Extract the [X, Y] coordinate from the center of the cell holding the provided text.  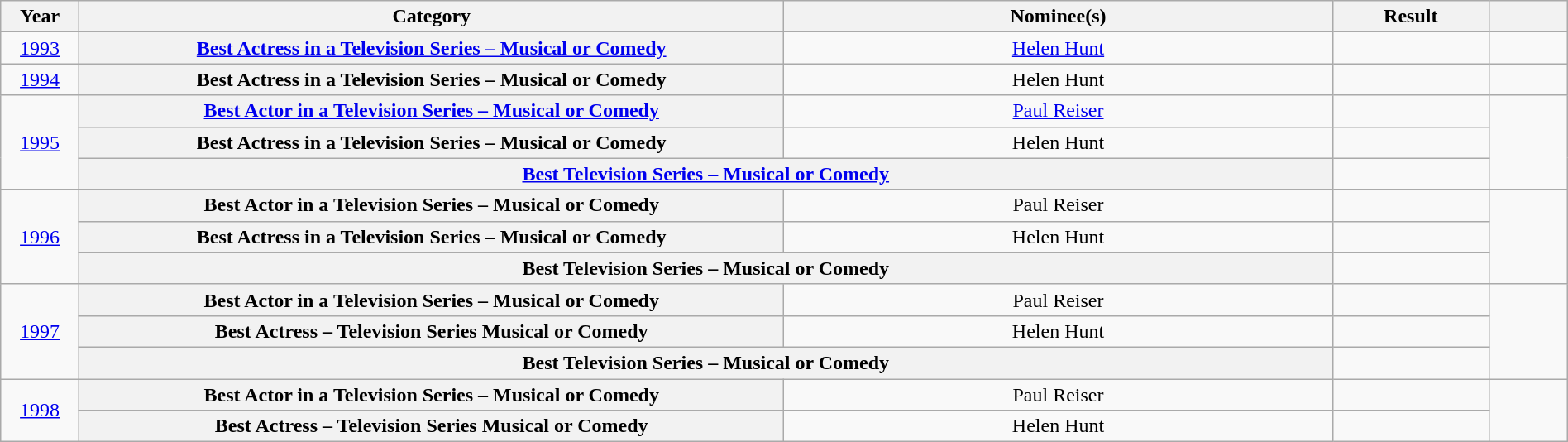
Year [40, 17]
1997 [40, 331]
1994 [40, 79]
Category [432, 17]
1995 [40, 142]
1996 [40, 237]
1998 [40, 411]
Result [1411, 17]
Nominee(s) [1059, 17]
1993 [40, 48]
